Identify which cell holds the provided text, then report its (x, y) central coordinate. 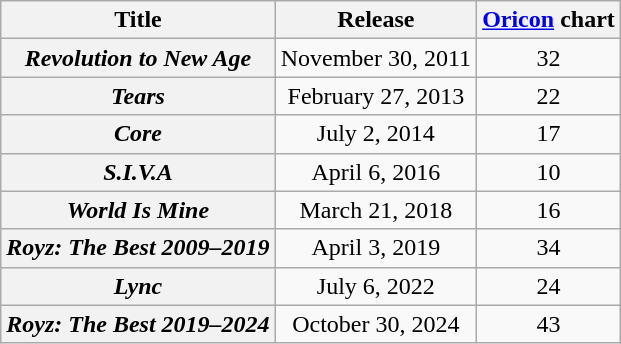
July 2, 2014 (376, 134)
Lync (138, 286)
22 (549, 96)
34 (549, 248)
February 27, 2013 (376, 96)
17 (549, 134)
November 30, 2011 (376, 58)
March 21, 2018 (376, 210)
16 (549, 210)
April 6, 2016 (376, 172)
July 6, 2022 (376, 286)
Core (138, 134)
Royz: The Best 2019–2024 (138, 324)
Title (138, 20)
World Is Mine (138, 210)
43 (549, 324)
Oricon chart (549, 20)
S.I.V.A (138, 172)
24 (549, 286)
April 3, 2019 (376, 248)
Royz: The Best 2009–2019 (138, 248)
Revolution to New Age (138, 58)
Release (376, 20)
32 (549, 58)
October 30, 2024 (376, 324)
10 (549, 172)
Tears (138, 96)
